Determine the (x, y) coordinate at the center of the cell enclosing the given text.  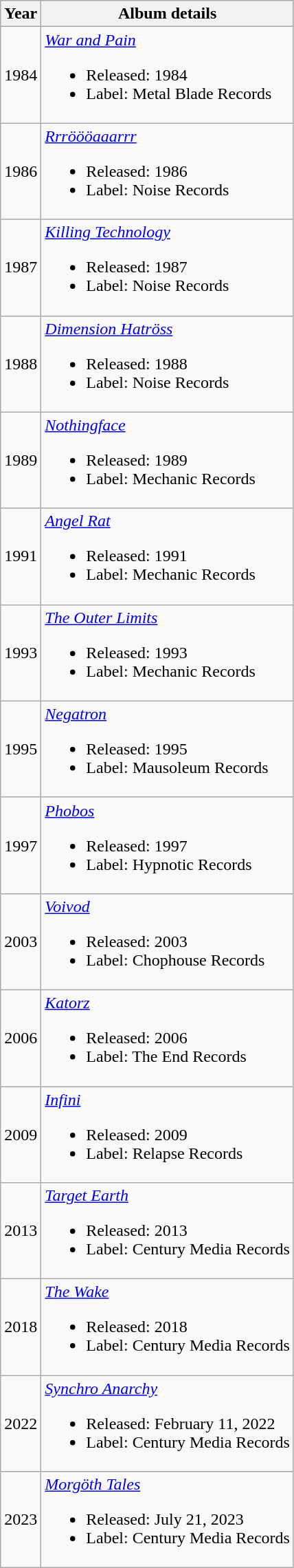
Dimension HatrössReleased: 1988Label: Noise Records (168, 364)
NegatronReleased: 1995Label: Mausoleum Records (168, 749)
2018 (21, 1327)
2013 (21, 1231)
InfiniReleased: 2009Label: Relapse Records (168, 1135)
1984 (21, 75)
1991 (21, 556)
Year (21, 14)
PhobosReleased: 1997Label: Hypnotic Records (168, 845)
The WakeReleased: 2018Label: Century Media Records (168, 1327)
Angel RatReleased: 1991Label: Mechanic Records (168, 556)
War and PainReleased: 1984Label: Metal Blade Records (168, 75)
1993 (21, 653)
RrröööaaarrrReleased: 1986Label: Noise Records (168, 171)
The Outer LimitsReleased: 1993Label: Mechanic Records (168, 653)
1988 (21, 364)
VoivodReleased: 2003Label: Chophouse Records (168, 941)
2006 (21, 1038)
2009 (21, 1135)
1995 (21, 749)
2022 (21, 1424)
1987 (21, 268)
Killing TechnologyReleased: 1987Label: Noise Records (168, 268)
1997 (21, 845)
NothingfaceReleased: 1989Label: Mechanic Records (168, 460)
Album details (168, 14)
1986 (21, 171)
2023 (21, 1520)
2003 (21, 941)
Morgöth TalesReleased: July 21, 2023Label: Century Media Records (168, 1520)
Target EarthReleased: 2013Label: Century Media Records (168, 1231)
KatorzReleased: 2006Label: The End Records (168, 1038)
Synchro AnarchyReleased: February 11, 2022Label: Century Media Records (168, 1424)
1989 (21, 460)
